Determine the [X, Y] coordinate at the center of the cell enclosing the given text.  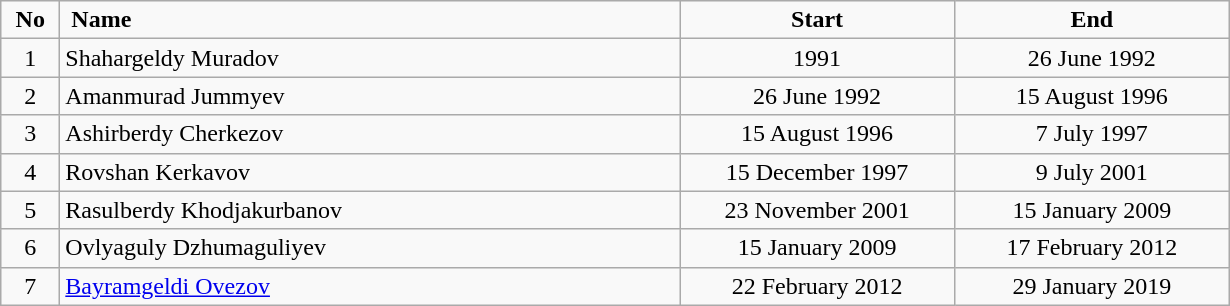
Shahargeldy Muradov [370, 58]
1991 [818, 58]
7 July 1997 [1092, 134]
Rovshan Kerkavov [370, 172]
Name [370, 20]
22 February 2012 [818, 286]
No [30, 20]
3 [30, 134]
Rasulberdy Khodjakurbanov [370, 210]
5 [30, 210]
Ashirberdy Cherkezov [370, 134]
7 [30, 286]
Bayramgeldi Ovezov [370, 286]
29 January 2019 [1092, 286]
1 [30, 58]
2 [30, 96]
Ovlyaguly Dzhumaguliyev [370, 248]
4 [30, 172]
15 December 1997 [818, 172]
17 February 2012 [1092, 248]
Start [818, 20]
End [1092, 20]
Amanmurad Jummyev [370, 96]
23 November 2001 [818, 210]
6 [30, 248]
9 July 2001 [1092, 172]
